Provide the [x, y] coordinate of the cell's center where the given text is located.  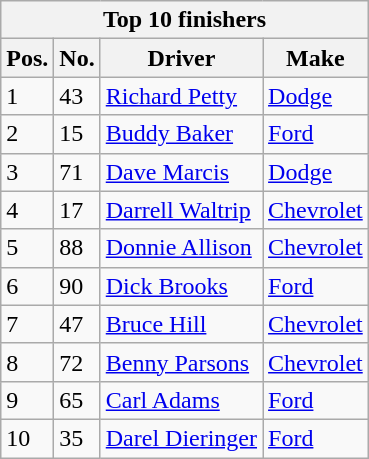
Darel Dieringer [181, 438]
8 [28, 362]
Dick Brooks [181, 286]
4 [28, 210]
47 [77, 324]
2 [28, 134]
72 [77, 362]
Pos. [28, 58]
10 [28, 438]
Buddy Baker [181, 134]
No. [77, 58]
Benny Parsons [181, 362]
43 [77, 96]
Top 10 finishers [185, 20]
35 [77, 438]
3 [28, 172]
88 [77, 248]
Carl Adams [181, 400]
Bruce Hill [181, 324]
15 [77, 134]
1 [28, 96]
Dave Marcis [181, 172]
7 [28, 324]
Darrell Waltrip [181, 210]
Donnie Allison [181, 248]
6 [28, 286]
9 [28, 400]
5 [28, 248]
Driver [181, 58]
17 [77, 210]
90 [77, 286]
Richard Petty [181, 96]
65 [77, 400]
Make [316, 58]
71 [77, 172]
